Output the (X, Y) coordinate of the center of the cell containing the given text.  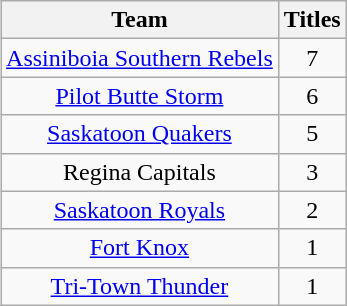
5 (312, 134)
Saskatoon Quakers (140, 134)
3 (312, 172)
Saskatoon Royals (140, 210)
6 (312, 96)
Fort Knox (140, 248)
7 (312, 58)
Regina Capitals (140, 172)
2 (312, 210)
Pilot Butte Storm (140, 96)
Team (140, 20)
Assiniboia Southern Rebels (140, 58)
Tri-Town Thunder (140, 286)
Titles (312, 20)
